For the text-containing cell, return its midpoint in (X, Y) coordinate format. 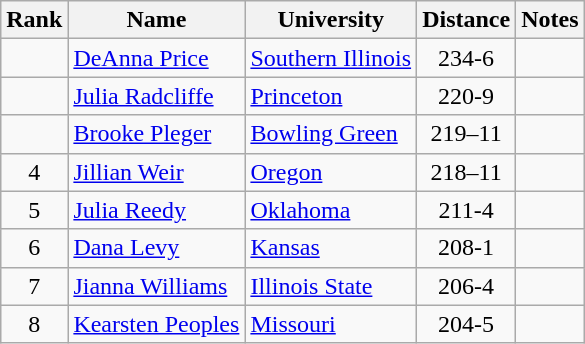
Notes (550, 20)
218–11 (466, 172)
Oregon (331, 172)
234-6 (466, 58)
Rank (34, 20)
Distance (466, 20)
Brooke Pleger (156, 134)
Southern Illinois (331, 58)
5 (34, 210)
DeAnna Price (156, 58)
Princeton (331, 96)
204-5 (466, 324)
Julia Radcliffe (156, 96)
Oklahoma (331, 210)
208-1 (466, 248)
211-4 (466, 210)
Dana Levy (156, 248)
Illinois State (331, 286)
Name (156, 20)
219–11 (466, 134)
Bowling Green (331, 134)
Missouri (331, 324)
7 (34, 286)
6 (34, 248)
206-4 (466, 286)
Julia Reedy (156, 210)
Jianna Williams (156, 286)
8 (34, 324)
4 (34, 172)
University (331, 20)
Kearsten Peoples (156, 324)
220-9 (466, 96)
Kansas (331, 248)
Jillian Weir (156, 172)
